Output the [X, Y] coordinate of the center of the cell containing the given text.  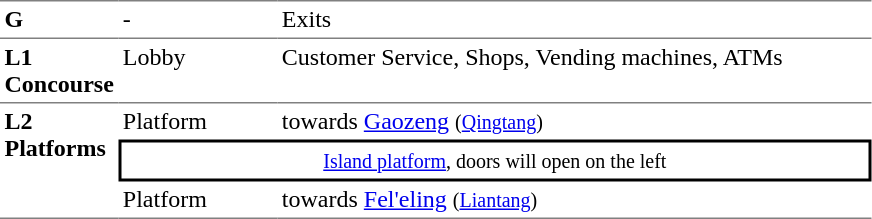
Exits [574, 19]
G [59, 19]
Platform [198, 122]
L1Concourse [59, 71]
Island platform, doors will open on the left [494, 161]
towards Gaozeng (Qingtang) [574, 122]
- [198, 19]
Lobby [198, 71]
Customer Service, Shops, Vending machines, ATMs [574, 71]
